Identify which cell holds the provided text, then report its (x, y) central coordinate. 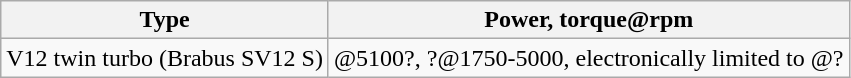
Type (165, 20)
Power, torque@rpm (588, 20)
@5100?, ?@1750-5000, electronically limited to @? (588, 58)
V12 twin turbo (Brabus SV12 S) (165, 58)
